Output the (X, Y) coordinate of the center of the cell containing the given text.  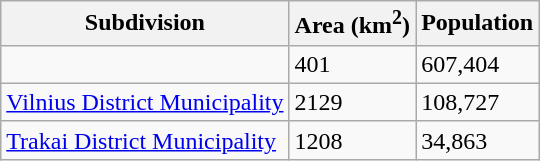
Area (km2) (352, 24)
2129 (352, 102)
Vilnius District Municipality (145, 102)
Subdivision (145, 24)
607,404 (478, 64)
Population (478, 24)
108,727 (478, 102)
34,863 (478, 140)
1208 (352, 140)
Trakai District Municipality (145, 140)
401 (352, 64)
